Extract the (x, y) coordinate from the center of the cell holding the provided text.  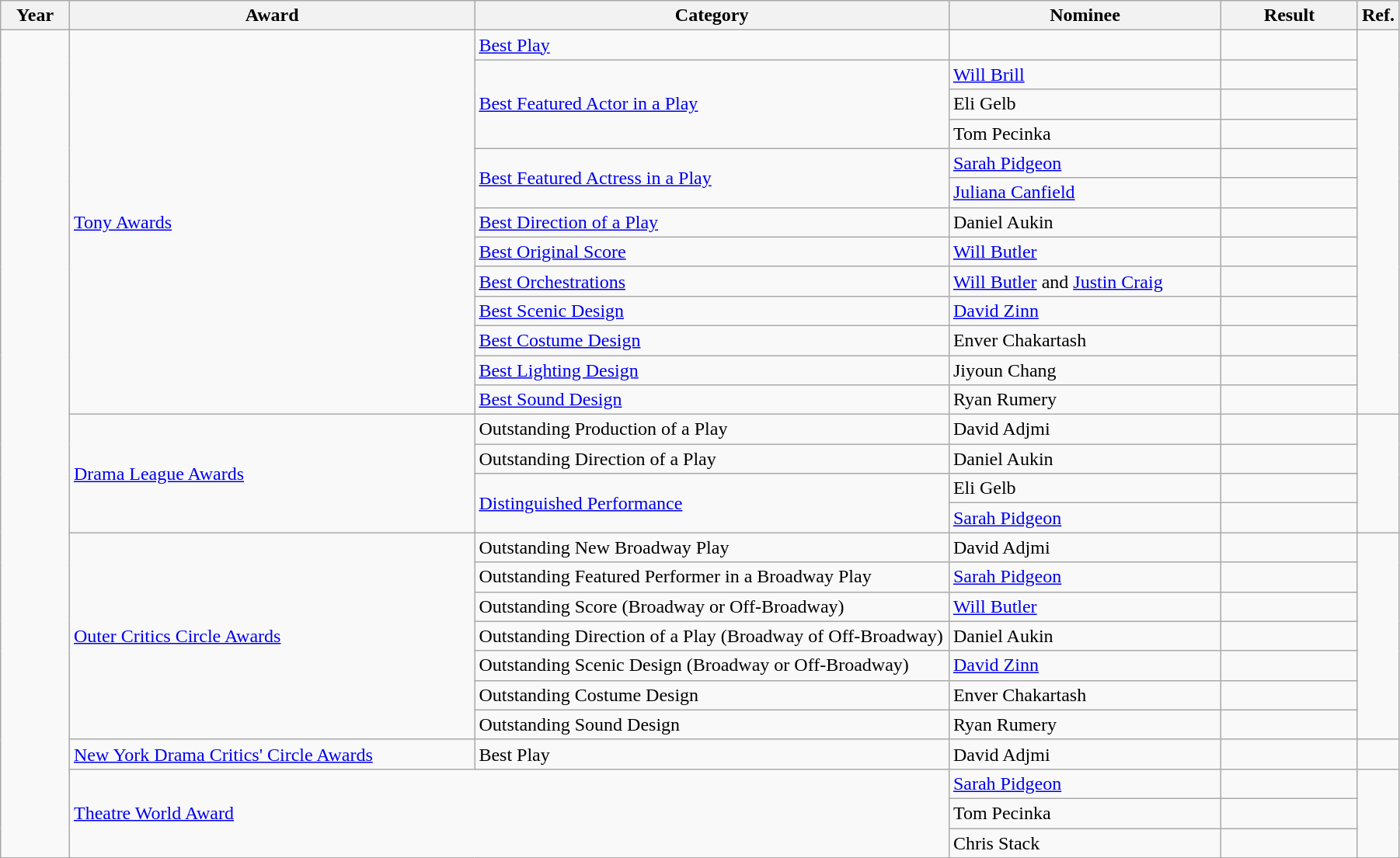
Outstanding Sound Design (712, 724)
Drama League Awards (272, 474)
Outstanding Production of a Play (712, 429)
Best Costume Design (712, 340)
Year (36, 16)
Best Sound Design (712, 400)
Best Original Score (712, 252)
Outstanding Featured Performer in a Broadway Play (712, 577)
Result (1290, 16)
Award (272, 16)
Outstanding Score (Broadway or Off-Broadway) (712, 606)
Chris Stack (1085, 842)
Best Scenic Design (712, 311)
Best Featured Actress in a Play (712, 178)
Best Featured Actor in a Play (712, 104)
Outstanding New Broadway Play (712, 547)
Tony Awards (272, 222)
Will Brill (1085, 75)
Juliana Canfield (1085, 193)
Theatre World Award (509, 813)
Category (712, 16)
Best Orchestrations (712, 281)
Distinguished Performance (712, 503)
Jiyoun Chang (1085, 370)
Best Lighting Design (712, 370)
Will Butler and Justin Craig (1085, 281)
Best Direction of a Play (712, 222)
New York Drama Critics' Circle Awards (272, 754)
Outer Critics Circle Awards (272, 636)
Outstanding Scenic Design (Broadway or Off-Broadway) (712, 665)
Ref. (1378, 16)
Outstanding Direction of a Play (Broadway of Off-Broadway) (712, 636)
Nominee (1085, 16)
Outstanding Costume Design (712, 695)
Outstanding Direction of a Play (712, 459)
